For the text-containing cell, return its midpoint in [X, Y] coordinate format. 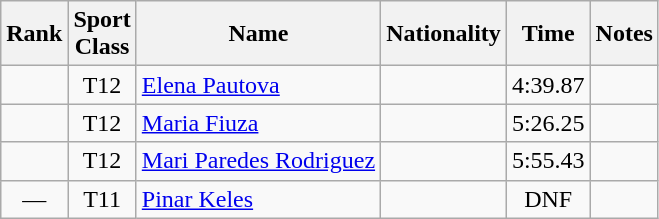
Name [258, 34]
Notes [624, 34]
DNF [548, 199]
Mari Paredes Rodriguez [258, 161]
T11 [102, 199]
5:55.43 [548, 161]
— [34, 199]
Maria Fiuza [258, 123]
Nationality [444, 34]
Elena Pautova [258, 85]
SportClass [102, 34]
Time [548, 34]
Pinar Keles [258, 199]
4:39.87 [548, 85]
5:26.25 [548, 123]
Rank [34, 34]
